From the cell containing the given text, extract its center point as [x, y] coordinate. 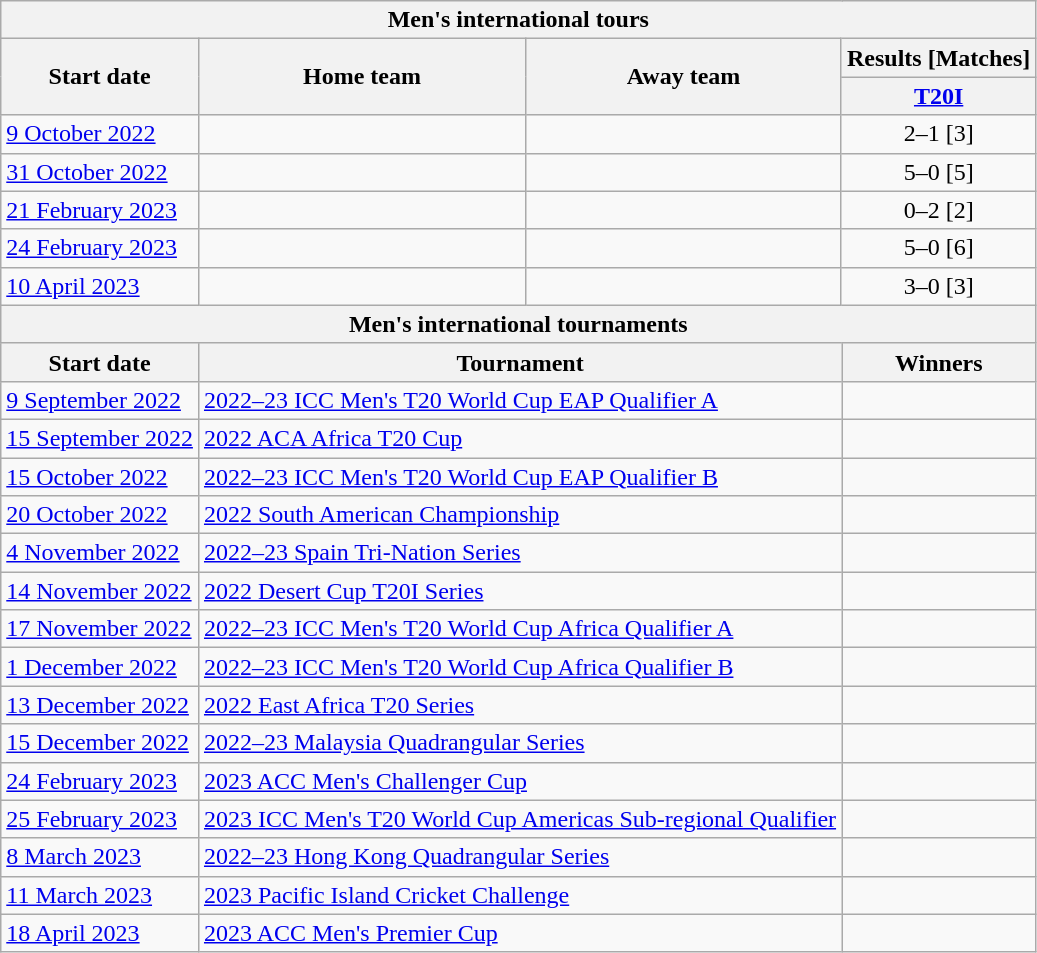
3–0 [3] [938, 286]
13 December 2022 [100, 705]
8 March 2023 [100, 857]
2023 ACC Men's Premier Cup [520, 933]
25 February 2023 [100, 819]
2023 ACC Men's Challenger Cup [520, 781]
Tournament [520, 362]
2022–23 ICC Men's T20 World Cup EAP Qualifier B [520, 477]
0–2 [2] [938, 210]
2022–23 ICC Men's T20 World Cup EAP Qualifier A [520, 400]
5–0 [5] [938, 172]
2022 South American Championship [520, 515]
15 October 2022 [100, 477]
2022–23 Hong Kong Quadrangular Series [520, 857]
14 November 2022 [100, 591]
20 October 2022 [100, 515]
2022–23 ICC Men's T20 World Cup Africa Qualifier B [520, 667]
2–1 [3] [938, 134]
T20I [938, 96]
4 November 2022 [100, 553]
31 October 2022 [100, 172]
15 September 2022 [100, 438]
Winners [939, 362]
Men's international tournaments [518, 324]
2022–23 Malaysia Quadrangular Series [520, 743]
5–0 [6] [938, 248]
21 February 2023 [100, 210]
9 October 2022 [100, 134]
18 April 2023 [100, 933]
2022 ACA Africa T20 Cup [520, 438]
10 April 2023 [100, 286]
11 March 2023 [100, 895]
2023 Pacific Island Cricket Challenge [520, 895]
Results [Matches] [938, 58]
17 November 2022 [100, 629]
Men's international tours [518, 20]
Away team [684, 77]
9 September 2022 [100, 400]
2022–23 ICC Men's T20 World Cup Africa Qualifier A [520, 629]
2022 Desert Cup T20I Series [520, 591]
Home team [362, 77]
1 December 2022 [100, 667]
2023 ICC Men's T20 World Cup Americas Sub-regional Qualifier [520, 819]
2022–23 Spain Tri-Nation Series [520, 553]
2022 East Africa T20 Series [520, 705]
15 December 2022 [100, 743]
